Extract the [X, Y] coordinate from the center of the cell holding the provided text.  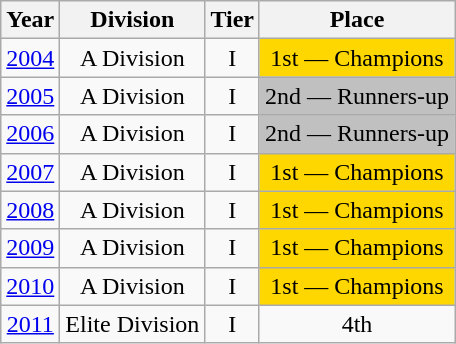
Division [132, 20]
2005 [30, 96]
4th [356, 324]
2010 [30, 286]
Elite Division [132, 324]
Place [356, 20]
2006 [30, 134]
2008 [30, 210]
2007 [30, 172]
Tier [232, 20]
2009 [30, 248]
2004 [30, 58]
2011 [30, 324]
Year [30, 20]
